From the cell containing the given text, extract its center point as [X, Y] coordinate. 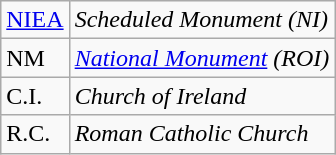
Roman Catholic Church [202, 134]
R.C. [35, 134]
National Monument (ROI) [202, 58]
NM [35, 58]
NIEA [35, 20]
Scheduled Monument (NI) [202, 20]
Church of Ireland [202, 96]
C.I. [35, 96]
